From the cell containing the given text, extract its center point as [X, Y] coordinate. 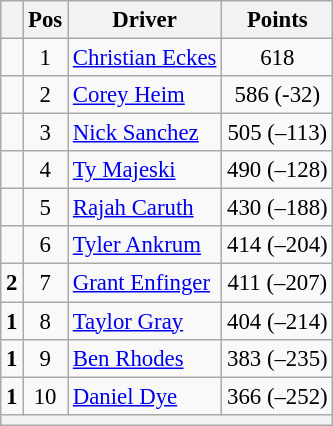
Nick Sanchez [145, 133]
3 [46, 133]
383 (–235) [278, 358]
Tyler Ankrum [145, 245]
586 (-32) [278, 95]
7 [46, 283]
Pos [46, 20]
4 [46, 170]
430 (–188) [278, 208]
414 (–204) [278, 245]
5 [46, 208]
9 [46, 358]
411 (–207) [278, 283]
618 [278, 58]
8 [46, 321]
Points [278, 20]
Rajah Caruth [145, 208]
10 [46, 396]
Daniel Dye [145, 396]
6 [46, 245]
Driver [145, 20]
404 (–214) [278, 321]
505 (–113) [278, 133]
Corey Heim [145, 95]
Ben Rhodes [145, 358]
Ty Majeski [145, 170]
366 (–252) [278, 396]
Grant Enfinger [145, 283]
Christian Eckes [145, 58]
490 (–128) [278, 170]
Taylor Gray [145, 321]
